Output the (x, y) coordinate of the center of the cell containing the given text.  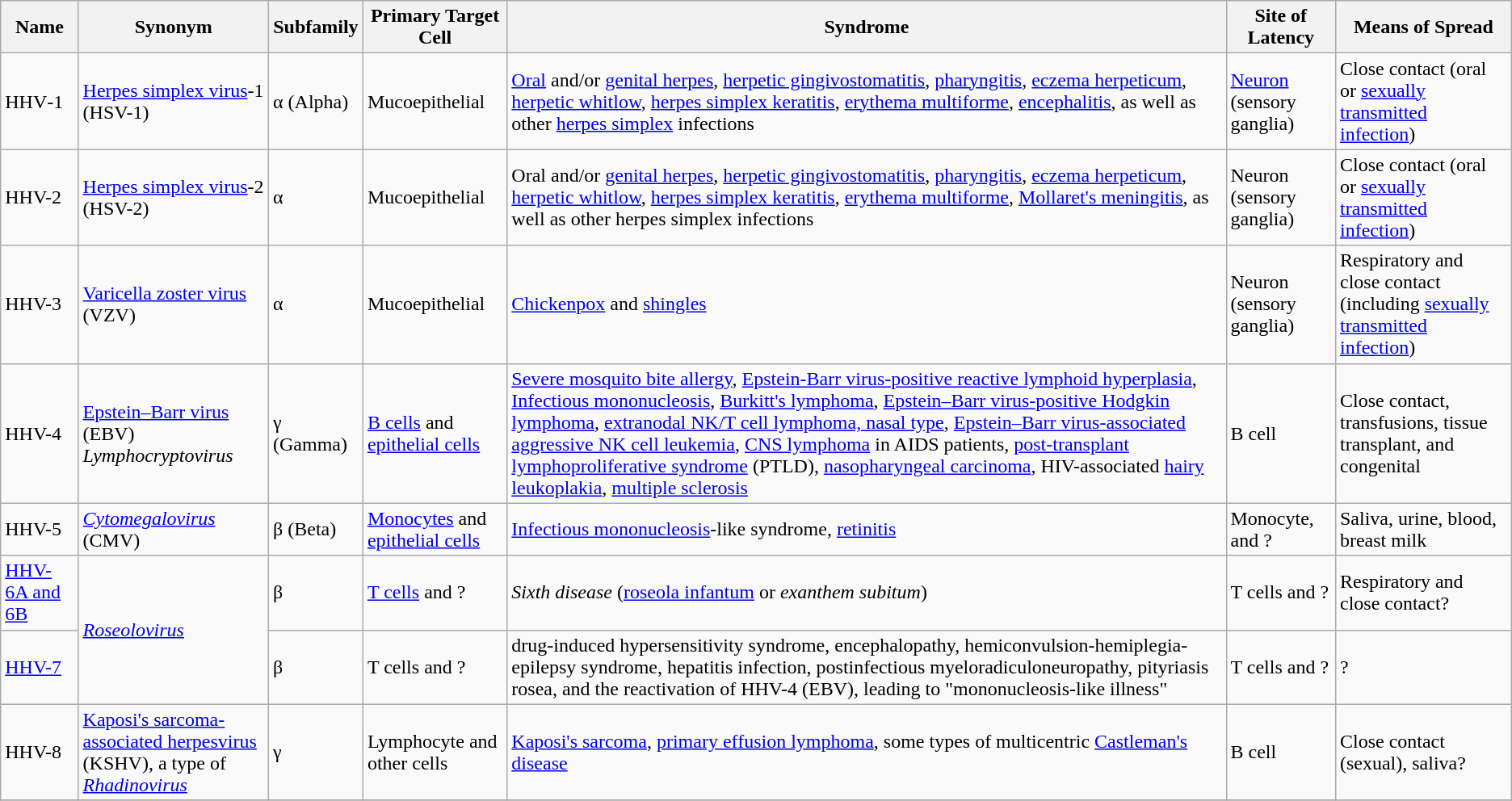
Varicella zoster virus (VZV) (173, 304)
Respiratory and close contact? (1423, 593)
Kaposi's sarcoma-associated herpesvirus (KSHV), a type of Rhadinovirus (173, 753)
Close contact, transfusions, tissue transplant, and congenital (1423, 433)
Epstein–Barr virus (EBV) Lymphocryptovirus (173, 433)
HHV-7 (40, 667)
Syndrome (867, 27)
Synonym (173, 27)
HHV-4 (40, 433)
Primary Target Cell (435, 27)
HHV-8 (40, 753)
γ (315, 753)
Chickenpox and shingles (867, 304)
HHV‑1 (40, 102)
α (Alpha) (315, 102)
HHV-2 (40, 197)
Roseolovirus (173, 630)
Close contact (sexual), saliva? (1423, 753)
Saliva, urine, blood, breast milk (1423, 530)
γ (Gamma) (315, 433)
Monocyte, and ? (1281, 530)
Site of Latency (1281, 27)
Means of Spread (1423, 27)
Respiratory and close contact (including sexually transmitted infection) (1423, 304)
Name (40, 27)
β (Beta) (315, 530)
Sixth disease (roseola infantum or exanthem subitum) (867, 593)
? (1423, 667)
B cells and epithelial cells (435, 433)
HHV-3 (40, 304)
Monocytes and epithelial cells (435, 530)
Lymphocyte and other cells (435, 753)
Infectious mononucleosis-like syndrome, retinitis (867, 530)
HHV-6A and 6B (40, 593)
Subfamily (315, 27)
HHV-5 (40, 530)
Herpes simplex virus-1 (HSV-1) (173, 102)
Cytomegalovirus (CMV) (173, 530)
Herpes simplex virus-2 (HSV-2) (173, 197)
Kaposi's sarcoma, primary effusion lymphoma, some types of multicentric Castleman's disease (867, 753)
